Return [X, Y] of the center of cell containing provided text 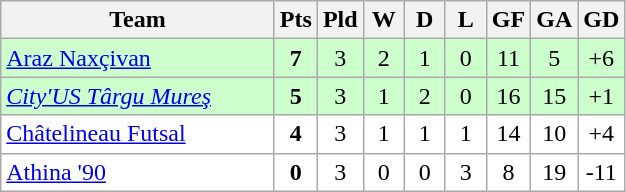
19 [554, 172]
14 [508, 134]
City'US Târgu Mureş [138, 96]
Athina '90 [138, 172]
D [424, 20]
W [384, 20]
Araz Naxçivan [138, 58]
Team [138, 20]
GD [602, 20]
8 [508, 172]
GF [508, 20]
-11 [602, 172]
L [466, 20]
Châtelineau Futsal [138, 134]
GA [554, 20]
10 [554, 134]
4 [296, 134]
15 [554, 96]
7 [296, 58]
11 [508, 58]
+1 [602, 96]
Pts [296, 20]
+4 [602, 134]
+6 [602, 58]
16 [508, 96]
Pld [340, 20]
